Output the [x, y] coordinate of the center of the cell containing the given text.  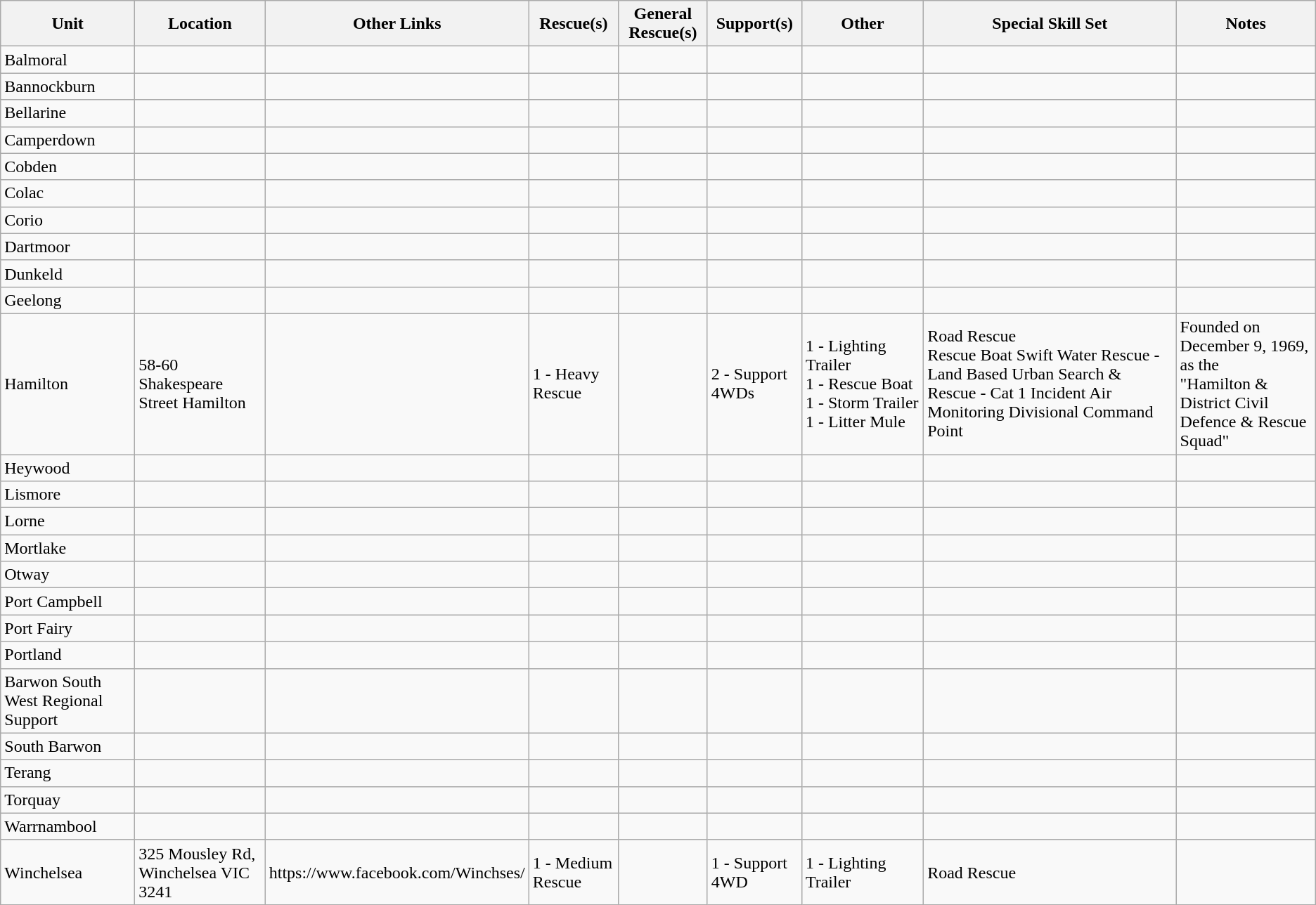
Dartmoor [67, 247]
Camperdown [67, 140]
https://www.facebook.com/Winchses/ [396, 872]
1 - Lighting Trailer [862, 872]
Heywood [67, 467]
Barwon South West Regional Support [67, 701]
Corio [67, 220]
Notes [1246, 24]
Founded on December 9, 1969, as the"Hamilton & District Civil Defence & Rescue Squad" [1246, 384]
Otway [67, 575]
Lismore [67, 495]
Torquay [67, 800]
Winchelsea [67, 872]
South Barwon [67, 746]
Bellarine [67, 113]
1 - Heavy Rescue [574, 384]
2 - Support 4WDs [754, 384]
Support(s) [754, 24]
Other [862, 24]
1 - Medium Rescue [574, 872]
Portland [67, 655]
1 - Support 4WD [754, 872]
Unit [67, 24]
Bannockburn [67, 86]
Balmoral [67, 60]
Lorne [67, 521]
Cobden [67, 167]
Mortlake [67, 548]
Special Skill Set [1050, 24]
General Rescue(s) [664, 24]
Port Fairy [67, 628]
Rescue(s) [574, 24]
58-60 Shakespeare Street Hamilton [200, 384]
Colac [67, 193]
Location [200, 24]
Port Campbell [67, 601]
Terang [67, 773]
Other Links [396, 24]
Hamilton [67, 384]
325 Mousley Rd, Winchelsea VIC 3241 [200, 872]
Warrnambool [67, 826]
Dunkeld [67, 273]
Road Rescue [1050, 872]
Road RescueRescue Boat Swift Water Rescue - Land Based Urban Search & Rescue - Cat 1 Incident Air Monitoring Divisional Command Point [1050, 384]
Geelong [67, 300]
1 - Lighting Trailer1 - Rescue Boat 1 - Storm Trailer 1 - Litter Mule [862, 384]
